Output the (x, y) coordinate of the center of the cell containing the given text.  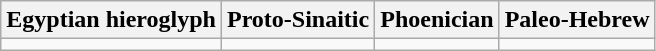
Proto-Sinaitic (298, 20)
Phoenician (437, 20)
Egyptian hieroglyph (112, 20)
Paleo-Hebrew (577, 20)
